Output the [X, Y] coordinate of the center of the cell containing the given text.  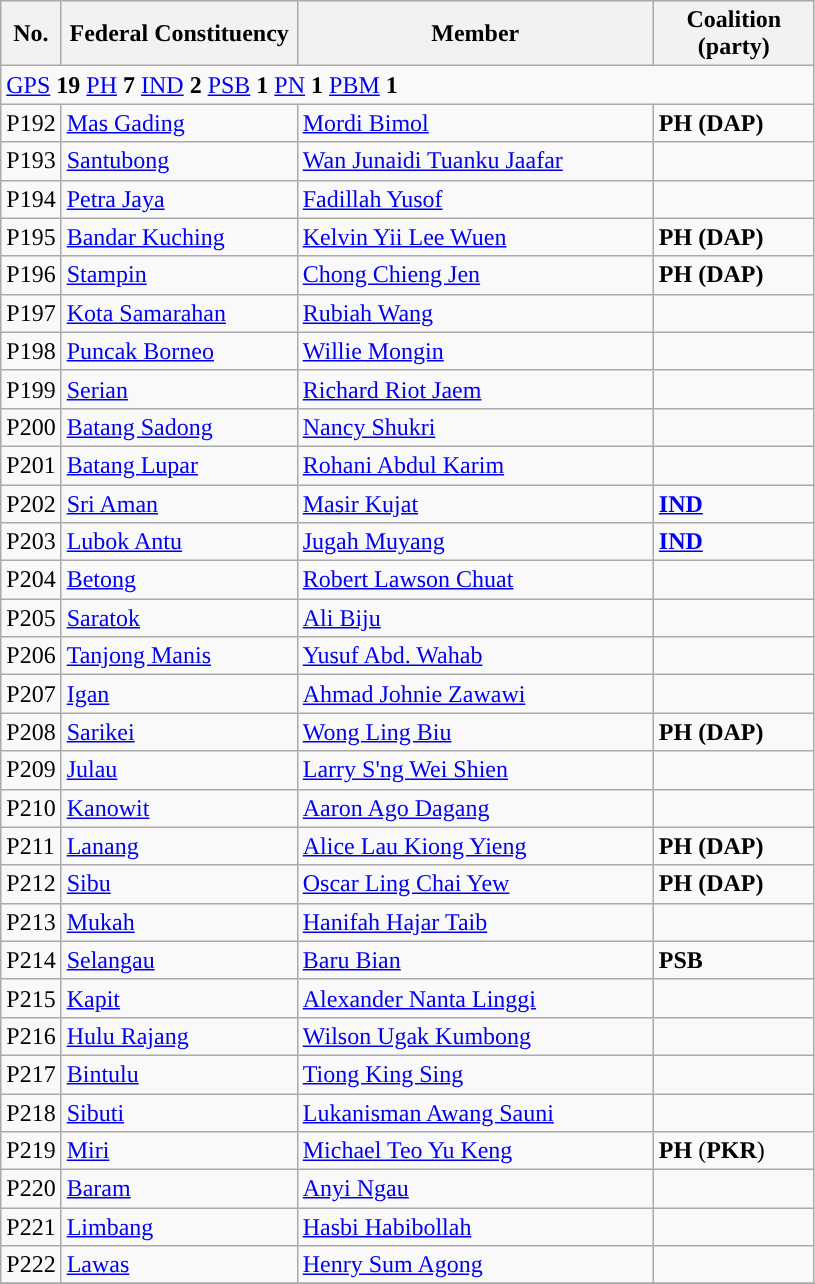
Alice Lau Kiong Yieng [475, 846]
Coalition (party) [734, 34]
Henry Sum Agong [475, 1265]
P203 [31, 542]
P195 [31, 237]
Igan [179, 694]
Kelvin Yii Lee Wuen [475, 237]
Jugah Muyang [475, 542]
Tiong King Sing [475, 1074]
P214 [31, 960]
P193 [31, 161]
P207 [31, 694]
Miri [179, 1151]
Bintulu [179, 1074]
Tanjong Manis [179, 656]
Batang Sadong [179, 427]
P215 [31, 998]
P202 [31, 503]
Wong Ling Biu [475, 732]
PH (PKR) [734, 1151]
Serian [179, 389]
P212 [31, 884]
Masir Kujat [475, 503]
Willie Mongin [475, 351]
GPS 19 PH 7 IND 2 PSB 1 PN 1 PBM 1 [408, 85]
P218 [31, 1113]
Kapit [179, 998]
P209 [31, 770]
Richard Riot Jaem [475, 389]
Julau [179, 770]
Wan Junaidi Tuanku Jaafar [475, 161]
Saratok [179, 618]
Nancy Shukri [475, 427]
P196 [31, 275]
Baram [179, 1189]
Sibuti [179, 1113]
Hasbi Habibollah [475, 1227]
Selangau [179, 960]
Rohani Abdul Karim [475, 465]
Sri Aman [179, 503]
P200 [31, 427]
Limbang [179, 1227]
Alexander Nanta Linggi [475, 998]
Rubiah Wang [475, 313]
Sarikei [179, 732]
P222 [31, 1265]
P216 [31, 1036]
P206 [31, 656]
P198 [31, 351]
Batang Lupar [179, 465]
P205 [31, 618]
Hanifah Hajar Taib [475, 922]
P197 [31, 313]
Baru Bian [475, 960]
Lukanisman Awang Sauni [475, 1113]
Santubong [179, 161]
Lubok Antu [179, 542]
No. [31, 34]
P201 [31, 465]
Ali Biju [475, 618]
Sibu [179, 884]
P211 [31, 846]
P217 [31, 1074]
Betong [179, 580]
Robert Lawson Chuat [475, 580]
Larry S'ng Wei Shien [475, 770]
Mukah [179, 922]
Lanang [179, 846]
Federal Constituency [179, 34]
Mas Gading [179, 123]
Member [475, 34]
P219 [31, 1151]
Stampin [179, 275]
Yusuf Abd. Wahab [475, 656]
P194 [31, 199]
Lawas [179, 1265]
Ahmad Johnie Zawawi [475, 694]
Michael Teo Yu Keng [475, 1151]
P210 [31, 808]
P220 [31, 1189]
P192 [31, 123]
P204 [31, 580]
Fadillah Yusof [475, 199]
P208 [31, 732]
Bandar Kuching [179, 237]
Chong Chieng Jen [475, 275]
P199 [31, 389]
Mordi Bimol [475, 123]
Kota Samarahan [179, 313]
Anyi Ngau [475, 1189]
Aaron Ago Dagang [475, 808]
P221 [31, 1227]
P213 [31, 922]
Oscar Ling Chai Yew [475, 884]
Hulu Rajang [179, 1036]
Puncak Borneo [179, 351]
PSB [734, 960]
Wilson Ugak Kumbong [475, 1036]
Kanowit [179, 808]
Petra Jaya [179, 199]
